Output the [X, Y] coordinate of the center of the cell containing the given text.  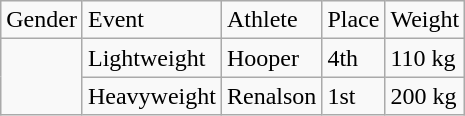
Renalson [271, 96]
Hooper [271, 58]
1st [354, 96]
200 kg [425, 96]
Lightweight [152, 58]
Weight [425, 20]
Heavyweight [152, 96]
Place [354, 20]
Event [152, 20]
110 kg [425, 58]
Gender [42, 20]
4th [354, 58]
Athlete [271, 20]
